For the text-containing cell, return its midpoint in (x, y) coordinate format. 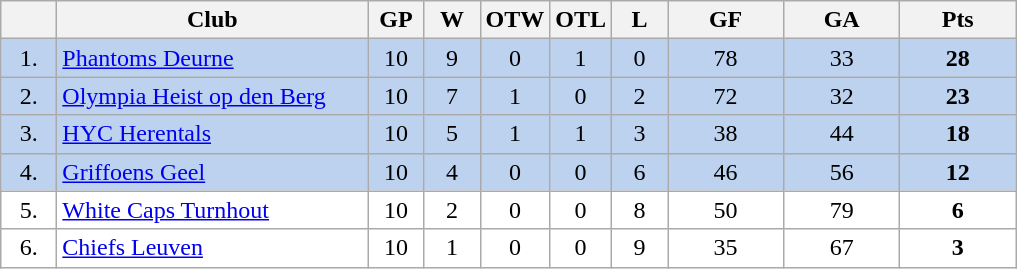
GF (726, 20)
46 (726, 172)
67 (842, 248)
28 (958, 58)
Phantoms Deurne (212, 58)
6. (29, 248)
33 (842, 58)
W (452, 20)
18 (958, 134)
Olympia Heist op den Berg (212, 96)
78 (726, 58)
Griffoens Geel (212, 172)
L (640, 20)
44 (842, 134)
7 (452, 96)
2. (29, 96)
35 (726, 248)
1. (29, 58)
72 (726, 96)
GP (396, 20)
4. (29, 172)
4 (452, 172)
32 (842, 96)
5 (452, 134)
23 (958, 96)
50 (726, 210)
79 (842, 210)
8 (640, 210)
Chiefs Leuven (212, 248)
Pts (958, 20)
Club (212, 20)
HYC Herentals (212, 134)
GA (842, 20)
5. (29, 210)
56 (842, 172)
3. (29, 134)
OTW (515, 20)
OTL (581, 20)
White Caps Turnhout (212, 210)
12 (958, 172)
38 (726, 134)
